Search for the cell housing the specified text and yield its (X, Y) center coordinate. 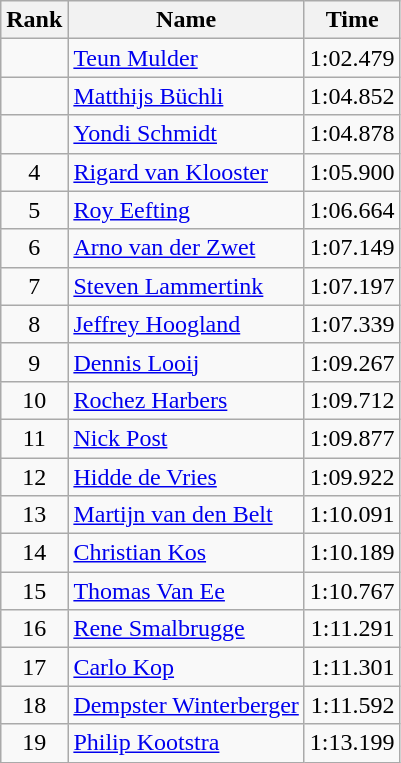
Rigard van Klooster (186, 172)
16 (34, 629)
1:10.189 (352, 553)
Christian Kos (186, 553)
Yondi Schmidt (186, 134)
Roy Eefting (186, 210)
1:05.900 (352, 172)
Name (186, 20)
1:11.291 (352, 629)
12 (34, 477)
Rene Smalbrugge (186, 629)
Rochez Harbers (186, 400)
Rank (34, 20)
19 (34, 743)
Nick Post (186, 438)
1:11.592 (352, 705)
Philip Kootstra (186, 743)
15 (34, 591)
7 (34, 286)
Martijn van den Belt (186, 515)
1:11.301 (352, 667)
Dennis Looij (186, 362)
Carlo Kop (186, 667)
13 (34, 515)
8 (34, 324)
Hidde de Vries (186, 477)
Steven Lammertink (186, 286)
1:07.149 (352, 248)
5 (34, 210)
1:04.852 (352, 96)
1:06.664 (352, 210)
1:02.479 (352, 58)
4 (34, 172)
18 (34, 705)
1:09.922 (352, 477)
Matthijs Büchli (186, 96)
9 (34, 362)
10 (34, 400)
1:09.877 (352, 438)
6 (34, 248)
1:09.712 (352, 400)
1:13.199 (352, 743)
14 (34, 553)
1:09.267 (352, 362)
Jeffrey Hoogland (186, 324)
Teun Mulder (186, 58)
Arno van der Zwet (186, 248)
Thomas Van Ee (186, 591)
1:07.197 (352, 286)
1:07.339 (352, 324)
11 (34, 438)
Dempster Winterberger (186, 705)
1:10.091 (352, 515)
1:04.878 (352, 134)
1:10.767 (352, 591)
Time (352, 20)
17 (34, 667)
